Extract the [x, y] coordinate from the center of the cell holding the provided text.  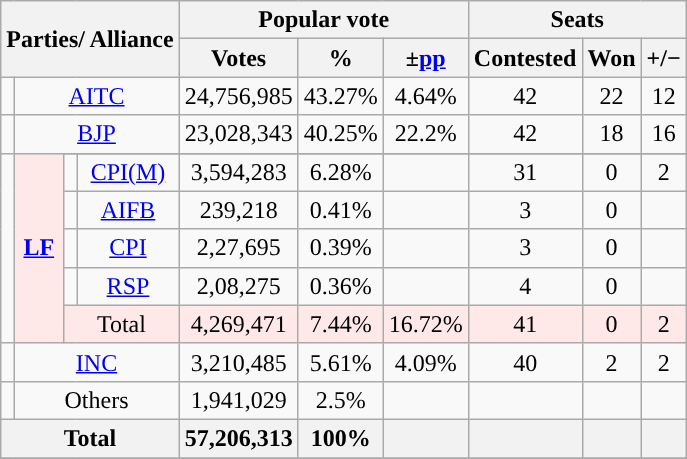
AITC [96, 96]
0.39% [340, 248]
23,028,343 [238, 134]
22.2% [426, 134]
0.36% [340, 286]
239,218 [238, 210]
1,941,029 [238, 400]
6.28% [340, 172]
Popular vote [324, 20]
±pp [426, 58]
41 [525, 324]
+/− [664, 58]
BJP [96, 134]
Parties/ Alliance [90, 39]
CPI [128, 248]
40.25% [340, 134]
AIFB [128, 210]
3,594,283 [238, 172]
4,269,471 [238, 324]
INC [96, 362]
24,756,985 [238, 96]
% [340, 58]
3,210,485 [238, 362]
LF [39, 248]
31 [525, 172]
12 [664, 96]
18 [612, 134]
Votes [238, 58]
22 [612, 96]
40 [525, 362]
7.44% [340, 324]
Won [612, 58]
16 [664, 134]
4.64% [426, 96]
4 [525, 286]
0.41% [340, 210]
Contested [525, 58]
CPI(M) [128, 172]
Others [96, 400]
5.61% [340, 362]
57,206,313 [238, 438]
16.72% [426, 324]
43.27% [340, 96]
Seats [577, 20]
2,08,275 [238, 286]
100% [340, 438]
2.5% [340, 400]
4.09% [426, 362]
RSP [128, 286]
2,27,695 [238, 248]
